Return the [x, y] coordinate for the center point of the cell that contains the specified text.  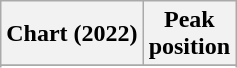
Chart (2022) [72, 34]
Peakposition [189, 34]
